Output the (X, Y) coordinate of the center of the cell containing the given text.  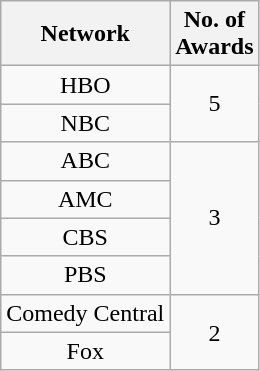
AMC (86, 199)
Network (86, 34)
PBS (86, 275)
CBS (86, 237)
HBO (86, 85)
3 (214, 218)
ABC (86, 161)
2 (214, 332)
Fox (86, 351)
Comedy Central (86, 313)
5 (214, 104)
NBC (86, 123)
No. ofAwards (214, 34)
